Scan for the cell matching the given text and deliver its (X, Y) coordinate at center. 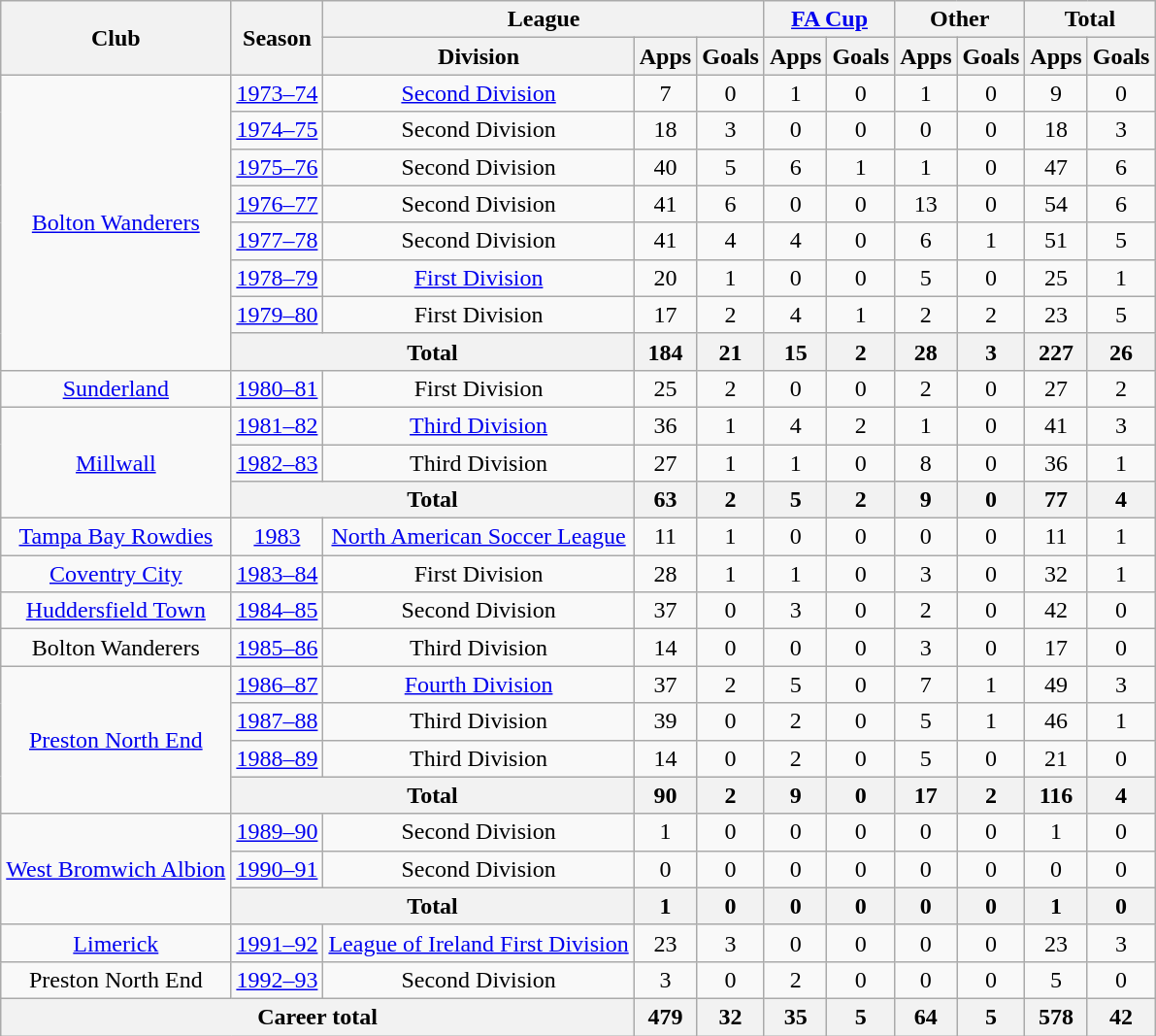
Coventry City (116, 574)
116 (1056, 795)
13 (926, 204)
West Bromwich Albion (116, 869)
1976–77 (278, 204)
Huddersfield Town (116, 611)
League of Ireland First Division (479, 943)
51 (1056, 241)
1988–89 (278, 758)
1986–87 (278, 685)
54 (1056, 204)
1991–92 (278, 943)
Fourth Division (479, 685)
Sunderland (116, 388)
90 (665, 795)
479 (665, 1017)
1985–86 (278, 648)
North American Soccer League (479, 537)
Other (960, 19)
Career total (317, 1017)
47 (1056, 167)
26 (1121, 351)
64 (926, 1017)
40 (665, 167)
Millwall (116, 462)
8 (926, 463)
1983–84 (278, 574)
Limerick (116, 943)
184 (665, 351)
1984–85 (278, 611)
578 (1056, 1017)
63 (665, 500)
35 (795, 1017)
Division (479, 56)
20 (665, 278)
1979–80 (278, 315)
FA Cup (829, 19)
Season (278, 38)
1992–93 (278, 980)
1989–90 (278, 832)
39 (665, 721)
227 (1056, 351)
1981–82 (278, 425)
15 (795, 351)
1987–88 (278, 721)
1990–91 (278, 869)
League (544, 19)
1975–76 (278, 167)
49 (1056, 685)
46 (1056, 721)
1977–78 (278, 241)
1974–75 (278, 130)
1983 (278, 537)
Club (116, 38)
1978–79 (278, 278)
1973–74 (278, 93)
Tampa Bay Rowdies (116, 537)
77 (1056, 500)
1982–83 (278, 463)
1980–81 (278, 388)
